Locate the cell with the specified text and output its [x, y] center coordinate. 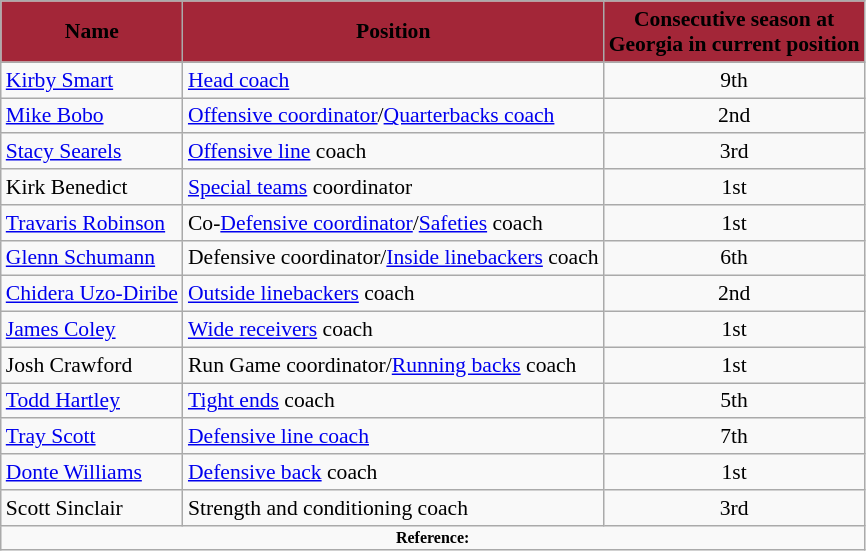
Name [92, 32]
Co-Defensive coordinator/Safeties coach [394, 223]
Position [394, 32]
Head coach [394, 80]
James Coley [92, 330]
Tight ends coach [394, 401]
Wide receivers coach [394, 330]
Offensive coordinator/Quarterbacks coach [394, 116]
7th [734, 437]
Chidera Uzo-Diribe [92, 294]
Offensive line coach [394, 152]
6th [734, 258]
Reference: [433, 537]
Tray Scott [92, 437]
Defensive back coach [394, 472]
9th [734, 80]
Josh Crawford [92, 365]
Kirby Smart [92, 80]
Kirk Benedict [92, 187]
Run Game coordinator/Running backs coach [394, 365]
Scott Sinclair [92, 508]
5th [734, 401]
Strength and conditioning coach [394, 508]
Todd Hartley [92, 401]
Donte Williams [92, 472]
Mike Bobo [92, 116]
Outside linebackers coach [394, 294]
Consecutive season atGeorgia in current position [734, 32]
Stacy Searels [92, 152]
Defensive line coach [394, 437]
Special teams coordinator [394, 187]
Defensive coordinator/Inside linebackers coach [394, 258]
Glenn Schumann [92, 258]
Travaris Robinson [92, 223]
